Scan for the cell matching the given text and deliver its [x, y] coordinate at center. 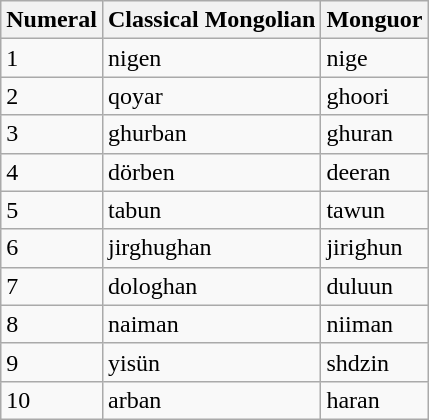
9 [52, 362]
7 [52, 286]
2 [52, 96]
dörben [211, 172]
yisün [211, 362]
jirghughan [211, 248]
duluun [374, 286]
naiman [211, 324]
1 [52, 58]
Monguor [374, 20]
10 [52, 400]
6 [52, 248]
arban [211, 400]
8 [52, 324]
ghurban [211, 134]
5 [52, 210]
niiman [374, 324]
deeran [374, 172]
ghoori [374, 96]
qoyar [211, 96]
haran [374, 400]
shdzin [374, 362]
nigen [211, 58]
ghuran [374, 134]
jirighun [374, 248]
Numeral [52, 20]
Classical Mongolian [211, 20]
dologhan [211, 286]
nige [374, 58]
4 [52, 172]
tawun [374, 210]
3 [52, 134]
tabun [211, 210]
